Locate the cell with the specified text and output its [X, Y] center coordinate. 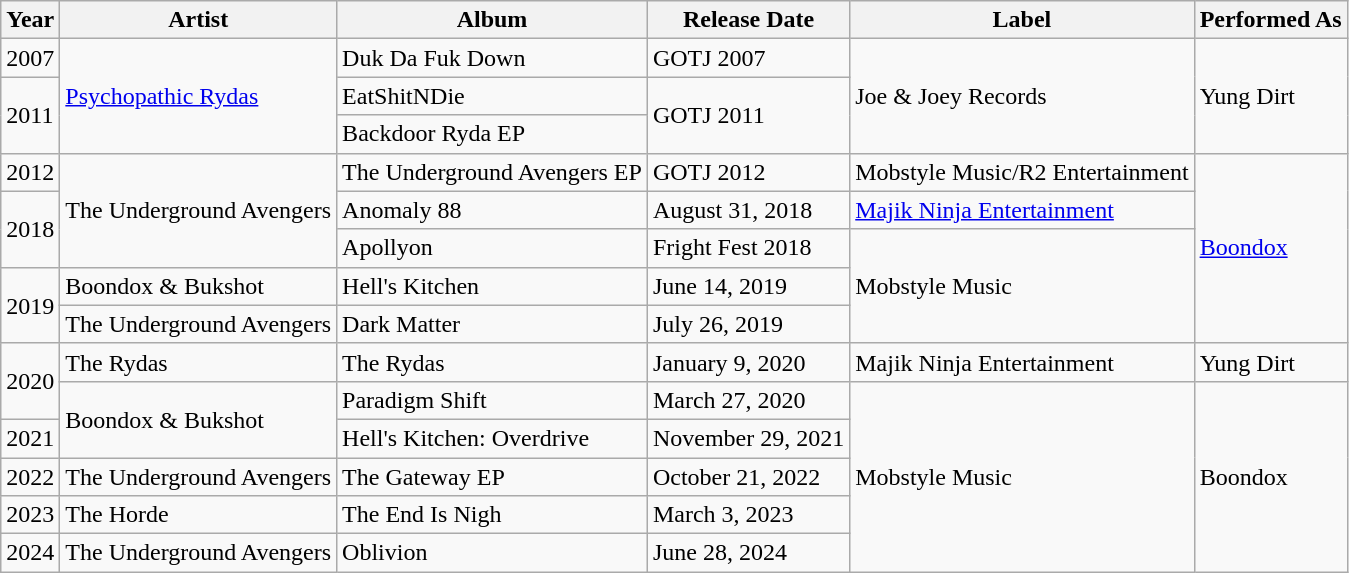
March 3, 2023 [748, 515]
Anomaly 88 [492, 210]
GOTJ 2007 [748, 58]
Release Date [748, 20]
EatShitNDie [492, 96]
March 27, 2020 [748, 400]
2021 [30, 438]
The Underground Avengers EP [492, 172]
Label [1022, 20]
August 31, 2018 [748, 210]
Album [492, 20]
July 26, 2019 [748, 324]
Backdoor Ryda EP [492, 134]
Hell's Kitchen: Overdrive [492, 438]
June 14, 2019 [748, 286]
2018 [30, 229]
Fright Fest 2018 [748, 248]
Joe & Joey Records [1022, 96]
2022 [30, 477]
The Horde [198, 515]
Hell's Kitchen [492, 286]
GOTJ 2012 [748, 172]
2007 [30, 58]
November 29, 2021 [748, 438]
2019 [30, 305]
October 21, 2022 [748, 477]
2023 [30, 515]
Performed As [1270, 20]
June 28, 2024 [748, 553]
Mobstyle Music/R2 Entertainment [1022, 172]
Paradigm Shift [492, 400]
Apollyon [492, 248]
2020 [30, 381]
Year [30, 20]
The Gateway EP [492, 477]
The End Is Nigh [492, 515]
Dark Matter [492, 324]
Oblivion [492, 553]
Psychopathic Rydas [198, 96]
GOTJ 2011 [748, 115]
Duk Da Fuk Down [492, 58]
January 9, 2020 [748, 362]
2011 [30, 115]
Artist [198, 20]
2024 [30, 553]
2012 [30, 172]
